Find where the given text appears and provide that cell's center as (X, Y) coordinate. 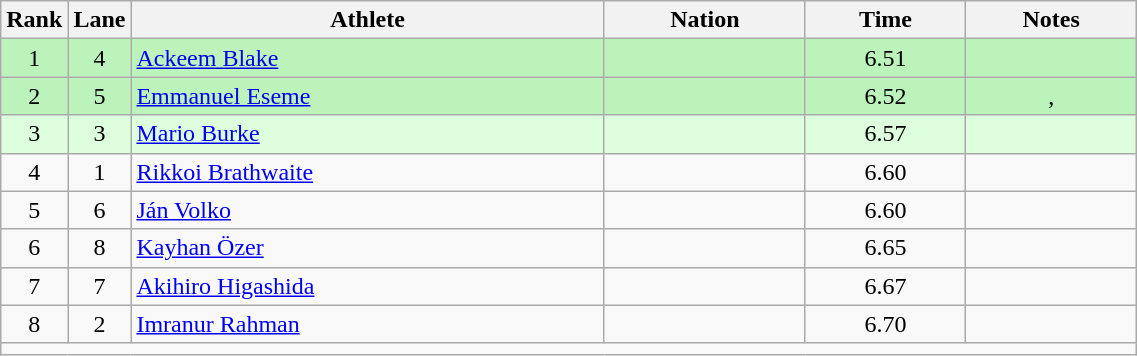
6.52 (885, 96)
Notes (1052, 20)
Rank (34, 20)
6.70 (885, 324)
Kayhan Özer (368, 248)
Akihiro Higashida (368, 286)
6.65 (885, 248)
Lane (100, 20)
Imranur Rahman (368, 324)
Rikkoi Brathwaite (368, 172)
6.67 (885, 286)
Ackeem Blake (368, 58)
Nation (704, 20)
Time (885, 20)
, (1052, 96)
Mario Burke (368, 134)
6.57 (885, 134)
Emmanuel Eseme (368, 96)
Athlete (368, 20)
6.51 (885, 58)
Ján Volko (368, 210)
